Scan for the cell matching the given text and deliver its [x, y] coordinate at center. 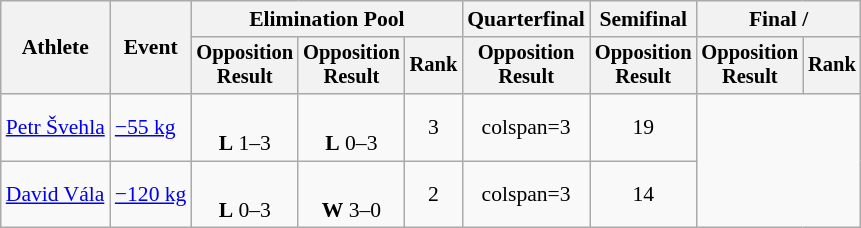
L 1–3 [244, 128]
3 [434, 128]
Petr Švehla [56, 128]
−120 kg [151, 194]
19 [644, 128]
14 [644, 194]
Final / [778, 19]
−55 kg [151, 128]
David Vála [56, 194]
Event [151, 48]
Elimination Pool [326, 19]
Quarterfinal [526, 19]
Athlete [56, 48]
Semifinal [644, 19]
2 [434, 194]
W 3–0 [352, 194]
